Return the (X, Y) coordinate for the center point of the cell that contains the specified text.  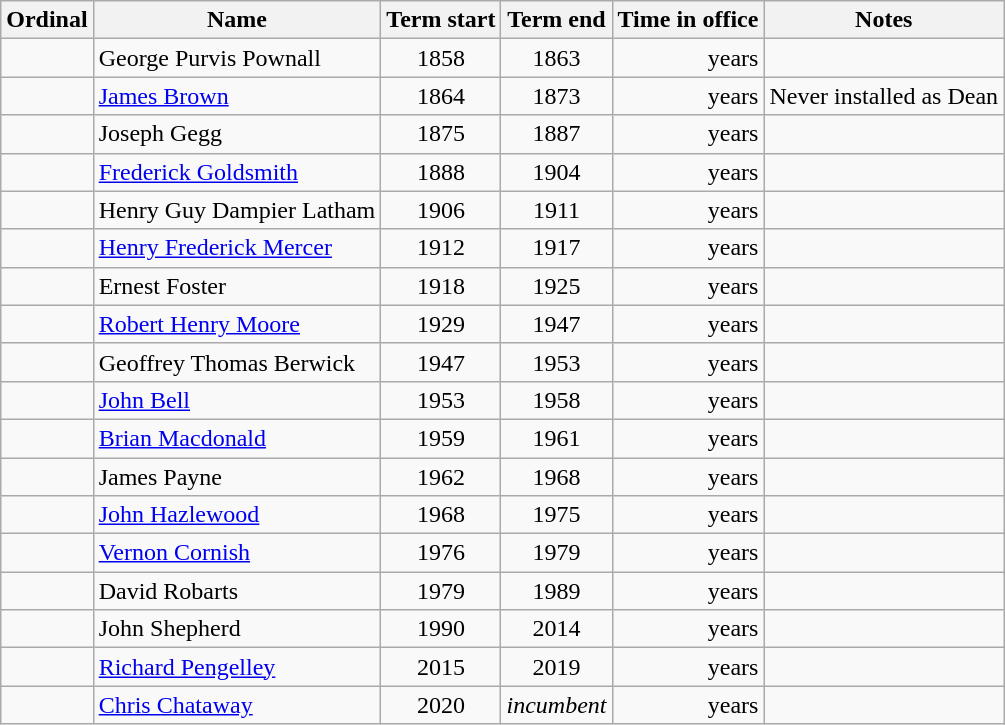
Chris Chataway (237, 705)
Ordinal (47, 20)
1925 (556, 286)
James Brown (237, 96)
Robert Henry Moore (237, 324)
1975 (556, 515)
1990 (441, 629)
1976 (441, 553)
Henry Frederick Mercer (237, 248)
1918 (441, 286)
Term start (441, 20)
James Payne (237, 477)
1958 (556, 400)
1989 (556, 591)
Geoffrey Thomas Berwick (237, 362)
Notes (884, 20)
George Purvis Pownall (237, 58)
Brian Macdonald (237, 438)
Joseph Gegg (237, 134)
1917 (556, 248)
1961 (556, 438)
1929 (441, 324)
Term end (556, 20)
Vernon Cornish (237, 553)
2014 (556, 629)
1863 (556, 58)
John Hazlewood (237, 515)
Richard Pengelley (237, 667)
1906 (441, 210)
1873 (556, 96)
1911 (556, 210)
John Shepherd (237, 629)
Never installed as Dean (884, 96)
1962 (441, 477)
Henry Guy Dampier Latham (237, 210)
Name (237, 20)
1912 (441, 248)
1888 (441, 172)
John Bell (237, 400)
incumbent (556, 705)
1864 (441, 96)
2019 (556, 667)
2015 (441, 667)
Time in office (688, 20)
1904 (556, 172)
2020 (441, 705)
David Robarts (237, 591)
Ernest Foster (237, 286)
Frederick Goldsmith (237, 172)
1959 (441, 438)
1875 (441, 134)
1887 (556, 134)
1858 (441, 58)
